Detect which cell encompasses the target text, then output its (x, y) center coordinate. 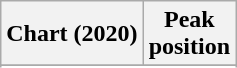
Peakposition (189, 34)
Chart (2020) (72, 34)
